For the text-containing cell, return its midpoint in (X, Y) coordinate format. 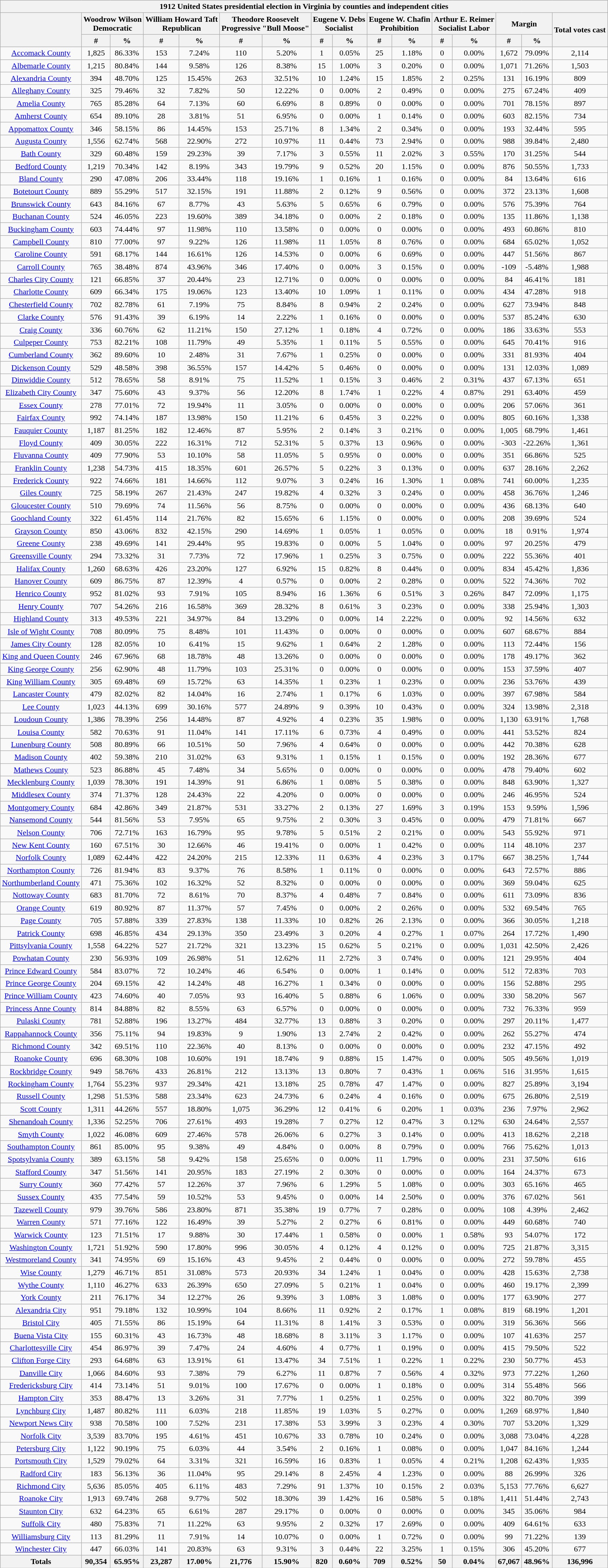
Eugene V. DebsSocialist (339, 24)
623 (241, 1096)
1,744 (580, 858)
645 (509, 342)
38.48% (127, 267)
29.95% (537, 958)
71.22% (537, 1536)
Norfolk City (41, 1436)
959 (580, 1009)
55.27% (537, 1034)
529 (96, 368)
82.05% (127, 644)
Danville City (41, 1373)
Chesterfield County (41, 304)
13.40% (287, 292)
422 (161, 858)
5.65% (287, 770)
39.84% (537, 141)
1,238 (96, 468)
29.17% (287, 1511)
7.52% (199, 1423)
43.06% (127, 531)
366 (509, 920)
1,487 (96, 1411)
Orange County (41, 908)
517 (161, 192)
70.34% (127, 166)
62.74% (127, 141)
15.72% (199, 682)
20.44% (199, 279)
20.83% (199, 1549)
1,558 (96, 945)
703 (580, 971)
15.63% (537, 1272)
8.77% (199, 204)
195 (161, 1436)
4.92% (287, 719)
764 (580, 204)
49.17% (537, 657)
Charlotte County (41, 292)
71.37% (127, 795)
2.02% (412, 154)
26.80% (537, 1096)
1.85% (412, 78)
170 (509, 154)
Surry County (41, 1185)
0.80% (350, 1071)
215 (241, 858)
11.56% (199, 506)
7.51% (350, 1360)
17.40% (287, 267)
33 (321, 1436)
69.15% (127, 983)
23,287 (161, 1561)
586 (161, 1210)
324 (509, 707)
18.30% (287, 1499)
9.38% (199, 1147)
71 (161, 1524)
47.28% (537, 292)
297 (509, 1021)
172 (580, 1235)
Mathews County (41, 770)
186 (509, 330)
81.29% (127, 1536)
568 (161, 141)
293 (96, 1360)
73.14% (127, 1386)
Lancaster County (41, 694)
196 (161, 1021)
8.37% (287, 895)
14.56% (537, 619)
726 (96, 870)
Nottoway County (41, 895)
90,354 (96, 1561)
708 (96, 631)
602 (580, 770)
0.39% (350, 707)
10.07% (287, 1536)
326 (580, 1474)
4.61% (199, 1436)
19.79% (287, 166)
23 (241, 279)
1,615 (580, 1071)
109 (161, 958)
Craig County (41, 330)
3.11% (350, 1335)
Powhatan County (41, 958)
26.39% (199, 1285)
77.90% (127, 455)
77.42% (127, 1185)
889 (96, 192)
6.61% (199, 1511)
27.12% (287, 330)
27.09% (287, 1285)
55.29% (127, 192)
Scott County (41, 1109)
16.49% (199, 1222)
886 (580, 870)
Campbell County (41, 242)
68.79% (537, 430)
339 (161, 920)
2,738 (580, 1272)
Halifax County (41, 568)
Patrick County (41, 933)
Smyth County (41, 1134)
543 (509, 833)
0.38% (412, 782)
79.69% (127, 506)
39.76% (127, 1210)
9.95% (287, 1524)
125 (161, 78)
77.00% (127, 242)
Fluvanna County (41, 455)
8.13% (287, 1046)
372 (509, 192)
67 (161, 204)
17.38% (287, 1423)
89.10% (127, 116)
34.97% (199, 619)
Giles County (41, 493)
86.75% (127, 581)
78.65% (127, 380)
0.48% (350, 895)
766 (509, 1147)
14.04% (199, 694)
577 (241, 707)
78.30% (127, 782)
12.39% (199, 581)
36.76% (537, 493)
69.48% (127, 682)
17.00% (199, 1561)
1,039 (96, 782)
16.32% (199, 883)
341 (96, 1260)
1,672 (509, 53)
34.18% (287, 217)
81.70% (127, 895)
820 (321, 1561)
29.13% (199, 933)
0.07% (474, 933)
Elizabeth City County (41, 393)
295 (580, 983)
437 (509, 380)
65.02% (537, 242)
Dinwiddie County (41, 380)
18 (509, 531)
82.78% (127, 304)
11.43% (287, 631)
71.55% (127, 1323)
24.20% (199, 858)
11.85% (287, 1411)
441 (509, 732)
16.59% (287, 1461)
Rappahannock County (41, 1034)
75.36% (127, 883)
502 (241, 1499)
80.70% (537, 1398)
Henry County (41, 606)
16.27% (287, 983)
696 (96, 1059)
77.76% (537, 1486)
132 (161, 1310)
164 (509, 1172)
4.60% (287, 1348)
510 (96, 506)
17.72% (537, 933)
32 (161, 91)
21.76% (199, 518)
Princess Anne County (41, 1009)
1.34% (350, 128)
458 (509, 493)
67.51% (127, 845)
101 (241, 631)
699 (161, 707)
51.44% (537, 1499)
376 (509, 1197)
413 (509, 1134)
1,031 (509, 945)
48.96% (537, 1561)
46.71% (127, 1272)
1,311 (96, 1109)
1.00% (350, 66)
397 (509, 694)
20 (380, 166)
628 (580, 744)
10.10% (199, 455)
14.39% (199, 782)
7.19% (199, 304)
3,088 (509, 1436)
Rockbridge County (41, 1071)
4.20% (287, 795)
0.96% (412, 443)
Prince William County (41, 996)
10.99% (199, 1310)
740 (580, 1222)
319 (509, 1323)
45 (161, 770)
20.93% (287, 1272)
Dickenson County (41, 368)
781 (96, 1021)
4.39% (537, 1210)
17.11% (287, 732)
25.31% (287, 669)
79.09% (537, 53)
King George County (41, 669)
74.66% (127, 481)
79 (241, 1373)
13.23% (287, 945)
28.36% (537, 757)
77.16% (127, 1222)
1,988 (580, 267)
212 (241, 1071)
2,318 (580, 707)
1,298 (96, 1096)
Essex County (41, 405)
1.23% (412, 1474)
52.25% (127, 1122)
76 (241, 870)
81.56% (127, 820)
508 (96, 744)
834 (509, 568)
31.95% (537, 1071)
8.58% (287, 870)
67,067 (509, 1561)
992 (96, 418)
66.86% (537, 455)
1.04% (412, 543)
63.91% (537, 719)
3,315 (580, 1247)
Appomattox County (41, 128)
619 (96, 908)
Goochland County (41, 518)
35 (380, 719)
278 (96, 405)
26.98% (199, 958)
314 (509, 1386)
257 (580, 1335)
177 (509, 1298)
-22.26% (537, 443)
46.85% (127, 933)
112 (241, 481)
361 (580, 405)
2.69% (412, 1524)
Mecklenburg County (41, 782)
72.44% (537, 644)
Bland County (41, 179)
14.35% (287, 682)
9.59% (537, 807)
Staunton City (41, 1511)
627 (509, 304)
20.25% (537, 543)
3.54% (287, 1448)
9.58% (199, 66)
2,218 (580, 1134)
11.37% (199, 908)
68.97% (537, 1411)
3,194 (580, 1084)
6.11% (199, 1486)
0.65% (350, 204)
4.84% (287, 1147)
44.26% (127, 1109)
Franklin County (41, 468)
483 (241, 1486)
210 (161, 757)
Nansemond County (41, 820)
Buckingham County (41, 229)
Wythe County (41, 1285)
505 (509, 1059)
45.42% (537, 568)
72.57% (537, 870)
753 (96, 342)
654 (96, 116)
6.92% (287, 568)
99 (509, 1536)
0.37% (350, 443)
28.16% (537, 468)
Theodore RooseveltProgressive "Bull Moose" (265, 24)
9.88% (199, 1235)
74.14% (127, 418)
595 (580, 128)
Sussex County (41, 1197)
1.74% (350, 393)
8.55% (199, 1009)
262 (509, 1034)
74.60% (127, 996)
25.89% (537, 1084)
1,556 (96, 141)
527 (161, 945)
8.61% (199, 895)
Clifton Forge City (41, 1360)
Margin (524, 24)
9.42% (199, 1159)
Buena Vista City (41, 1335)
70 (241, 895)
625 (580, 883)
824 (580, 732)
0.41% (350, 1109)
1.98% (412, 719)
Culpeper County (41, 342)
52.31% (287, 443)
11.31% (287, 1323)
29.23% (199, 154)
847 (509, 594)
1,022 (96, 1134)
80.82% (127, 1411)
591 (96, 254)
1,130 (509, 719)
436 (509, 506)
94 (161, 1034)
47.15% (537, 1046)
351 (509, 455)
78.39% (127, 719)
73.94% (537, 304)
33.63% (537, 330)
336 (96, 330)
104 (241, 1310)
Fauquier County (41, 430)
Prince Edward County (41, 971)
59.78% (537, 1260)
Hampton City (41, 1398)
60.16% (537, 418)
19.60% (199, 217)
313 (96, 619)
82.15% (537, 116)
Fredericksburg City (41, 1386)
16.73% (199, 1335)
103 (241, 669)
85.05% (127, 1486)
81.93% (537, 355)
291 (509, 393)
-5.48% (537, 267)
King William County (41, 682)
588 (161, 1096)
18.74% (287, 1059)
277 (580, 1298)
28 (161, 116)
3.05% (287, 405)
2.45% (350, 1474)
65.16% (537, 1185)
5.63% (287, 204)
640 (580, 506)
1,733 (580, 166)
3.25% (412, 1549)
81.02% (127, 594)
2,962 (580, 1109)
10.97% (287, 141)
80.92% (127, 908)
16.79% (199, 833)
Brunswick County (41, 204)
62.43% (537, 1461)
83 (161, 870)
571 (96, 1222)
971 (580, 833)
5.20% (287, 53)
9.39% (287, 1298)
45.20% (537, 1549)
0.91% (537, 531)
732 (509, 1009)
9.77% (199, 1499)
480 (96, 1524)
19.06% (199, 292)
Montgomery County (41, 807)
159 (161, 154)
60.00% (537, 481)
Amelia County (41, 103)
19.28% (287, 1122)
3.26% (199, 1398)
1,187 (96, 430)
1,219 (96, 166)
83.70% (127, 1436)
James City County (41, 644)
353 (96, 1398)
36 (161, 1474)
85.00% (127, 1147)
24.89% (287, 707)
118 (241, 179)
12.20% (287, 393)
67.96% (127, 657)
306 (509, 1549)
Accomack County (41, 53)
11.52% (287, 380)
30.16% (199, 707)
0.73% (350, 732)
27.46% (199, 1134)
Arthur E. ReimerSocialist Labor (464, 24)
3.99% (350, 1423)
1.90% (287, 1034)
54.26% (127, 606)
69.74% (127, 1499)
1,279 (96, 1272)
17.67% (287, 1386)
12.62% (287, 958)
21.43% (199, 493)
66.03% (127, 1549)
8.48% (199, 631)
Southampton County (41, 1147)
73.09% (537, 895)
139 (580, 1536)
305 (96, 682)
15.16% (199, 1260)
Augusta County (41, 141)
455 (580, 1260)
22.90% (199, 141)
1,336 (96, 1122)
82.21% (127, 342)
5.95% (287, 430)
79.18% (127, 1310)
0.74% (412, 958)
Fairfax County (41, 418)
Warwick County (41, 1235)
10.51% (199, 744)
York County (41, 1298)
650 (241, 1285)
861 (96, 1147)
Isle of Wight County (41, 631)
192 (509, 757)
33.27% (287, 807)
Prince George County (41, 983)
76.33% (537, 1009)
6.69% (287, 103)
Page County (41, 920)
Wise County (41, 1272)
2.13% (412, 920)
58.76% (127, 1071)
582 (96, 732)
850 (96, 531)
1,075 (241, 1109)
46.41% (537, 279)
13.58% (287, 229)
26.06% (287, 1134)
187 (161, 418)
24.73% (287, 1096)
1,477 (580, 1021)
2.72% (350, 958)
952 (96, 594)
532 (509, 908)
741 (509, 481)
33.44% (199, 179)
19.94% (199, 405)
19.82% (287, 493)
537 (509, 317)
7.45% (287, 908)
221 (161, 619)
398 (161, 368)
Total votes cast (580, 30)
Charlottesville City (41, 1348)
12.03% (537, 368)
70.58% (127, 1423)
6.95% (287, 116)
698 (96, 933)
287 (241, 1511)
13.91% (199, 1360)
77.01% (127, 405)
71.51% (127, 1235)
232 (509, 1046)
59.04% (537, 883)
23.80% (199, 1210)
356 (96, 1034)
453 (580, 1360)
1,608 (580, 192)
1,490 (580, 933)
15.90% (287, 1561)
Nelson County (41, 833)
58.19% (127, 493)
57.88% (127, 920)
160 (96, 845)
75.62% (537, 1147)
13.26% (287, 657)
7.95% (199, 820)
1,023 (96, 707)
Frederick County (41, 481)
King and Queen County (41, 657)
75.39% (537, 204)
13.47% (287, 1360)
Radford City (41, 1474)
734 (580, 116)
42.86% (127, 807)
1,529 (96, 1461)
13.13% (287, 1071)
0.95% (350, 455)
557 (161, 1109)
67.13% (537, 380)
60 (241, 103)
223 (161, 217)
-303 (509, 443)
1,840 (580, 1411)
80.84% (127, 66)
11.05% (287, 455)
79.02% (127, 1461)
62.90% (127, 669)
474 (580, 1034)
48.10% (537, 845)
11.86% (537, 217)
51.53% (127, 1096)
492 (580, 1046)
38.25% (537, 858)
46.27% (127, 1285)
Grayson County (41, 531)
0.60% (350, 1561)
709 (380, 1561)
91.43% (127, 317)
18.78% (199, 657)
601 (241, 468)
637 (509, 468)
7.97% (537, 1109)
60.31% (127, 1335)
6.27% (287, 1373)
71.26% (537, 66)
0.69% (412, 254)
0.47% (412, 1122)
922 (96, 481)
6.57% (287, 1009)
50.55% (537, 166)
57.06% (537, 405)
675 (509, 1096)
421 (241, 1084)
46.95% (537, 795)
9.62% (287, 644)
Portsmouth City (41, 1461)
Alexandria City (41, 1310)
10.52% (199, 1197)
705 (96, 920)
14.53% (287, 254)
27 (380, 807)
8.91% (199, 380)
63.40% (537, 393)
247 (241, 493)
107 (509, 1335)
938 (96, 1423)
15.45% (199, 78)
1,461 (580, 430)
Alleghany County (41, 91)
17.96% (287, 556)
827 (509, 1084)
8.84% (287, 304)
211 (96, 1298)
32.15% (199, 192)
573 (241, 1272)
69.51% (127, 1046)
2.48% (199, 355)
193 (509, 128)
23.20% (199, 568)
Richmond City (41, 1486)
7.73% (199, 556)
1,066 (96, 1373)
80.89% (127, 744)
23.34% (199, 1096)
64.61% (537, 1524)
7.67% (287, 355)
84.60% (127, 1373)
68.63% (127, 568)
New Kent County (41, 845)
484 (241, 1021)
77.54% (127, 1197)
275 (509, 91)
Greensville County (41, 556)
81.25% (127, 430)
1,721 (96, 1247)
85.28% (127, 103)
8.75% (287, 506)
60.68% (537, 1222)
18.68% (287, 1335)
79.40% (537, 770)
435 (96, 1197)
0.31% (474, 380)
Washington County (41, 1247)
59 (161, 1197)
0.57% (287, 581)
Shenandoah County (41, 1122)
1,201 (580, 1310)
414 (96, 1386)
Norfolk County (41, 858)
673 (580, 1172)
1,019 (580, 1059)
2,480 (580, 141)
74.36% (537, 581)
1,361 (580, 443)
268 (161, 1499)
26.99% (537, 1474)
973 (509, 1373)
Suffolk City (41, 1524)
46.05% (127, 217)
53.52% (537, 732)
64.22% (127, 945)
Totals (41, 1561)
17.80% (199, 1247)
1,338 (580, 418)
86.97% (127, 1348)
21,776 (241, 1561)
7.82% (199, 91)
12.26% (199, 1185)
2,462 (580, 1210)
1.36% (350, 594)
9.22% (199, 242)
5.27% (287, 1222)
66 (161, 744)
832 (161, 531)
0.76% (412, 242)
7.05% (199, 996)
5,153 (509, 1486)
23.49% (287, 933)
303 (509, 1185)
2.50% (412, 1197)
525 (580, 455)
8.19% (199, 166)
10.60% (199, 1059)
58.20% (537, 996)
32.44% (537, 128)
360 (96, 1185)
553 (580, 330)
7.24% (199, 53)
984 (580, 1511)
-109 (509, 267)
1,329 (580, 1423)
7.29% (287, 1486)
8.94% (287, 594)
1.28% (412, 644)
7.13% (199, 103)
70.41% (537, 342)
478 (509, 770)
4,228 (580, 1436)
35.06% (537, 1511)
9.75% (287, 820)
13.18% (287, 1084)
68.30% (127, 1059)
Williamsburg City (41, 1536)
Madison County (41, 757)
68.13% (537, 506)
1,411 (509, 1499)
Newport News City (41, 1423)
523 (96, 770)
81.94% (127, 870)
19.16% (287, 179)
39.69% (537, 518)
578 (241, 1134)
6.19% (199, 317)
471 (96, 883)
1,836 (580, 568)
Alexandria County (41, 78)
0.89% (350, 103)
1,122 (96, 1448)
Buchanan County (41, 217)
0.75% (412, 556)
16.58% (199, 606)
16.19% (537, 78)
18.80% (199, 1109)
611 (509, 895)
1.41% (350, 1323)
1.05% (350, 242)
712 (241, 443)
Northampton County (41, 870)
937 (161, 1084)
59.38% (127, 757)
0.94% (350, 304)
0.61% (350, 606)
24 (241, 1348)
14.24% (199, 983)
83.07% (127, 971)
0.81% (412, 1222)
73.32% (127, 556)
Bristol City (41, 1323)
92 (509, 619)
237 (580, 845)
6,627 (580, 1486)
1,246 (580, 493)
338 (509, 606)
516 (509, 1071)
918 (580, 292)
12.46% (199, 430)
66.85% (127, 279)
Pulaski County (41, 1021)
23.13% (537, 192)
Amherst County (41, 116)
56.93% (127, 958)
208 (509, 518)
Lee County (41, 707)
31.08% (199, 1272)
Warren County (41, 1222)
2,262 (580, 468)
26.57% (287, 468)
426 (161, 568)
Middlesex County (41, 795)
0.83% (350, 1461)
1.30% (412, 481)
75.60% (127, 393)
0.62% (350, 945)
874 (161, 267)
68.67% (537, 631)
884 (580, 631)
86.33% (127, 53)
75.11% (127, 1034)
29.34% (199, 1084)
331 (509, 355)
10.67% (287, 1436)
7.47% (199, 1348)
1,175 (580, 594)
10.24% (199, 971)
55.36% (537, 556)
64.23% (127, 1511)
82.02% (127, 694)
54.07% (537, 1235)
1,235 (580, 481)
105 (241, 594)
2.94% (412, 141)
1,303 (580, 606)
14.66% (199, 481)
651 (580, 380)
949 (96, 1071)
0.84% (412, 895)
6.86% (287, 782)
1,935 (580, 1461)
12.71% (287, 279)
25.65% (287, 1159)
88 (509, 1474)
36.29% (287, 1109)
399 (580, 1398)
27.61% (199, 1122)
17.44% (287, 1235)
56.36% (537, 1323)
31.02% (199, 757)
15.65% (287, 518)
Spotsylvania County (41, 1159)
7.48% (199, 770)
1,005 (509, 430)
44 (241, 1448)
64.68% (127, 1360)
182 (161, 430)
1,047 (509, 1448)
49.56% (537, 1059)
52 (241, 883)
12.27% (199, 1298)
5.35% (287, 342)
Gloucester County (41, 506)
65.95% (127, 1561)
264 (509, 933)
20.95% (199, 1172)
7.77% (287, 1398)
54.73% (127, 468)
67.02% (537, 1197)
407 (580, 669)
1.79% (412, 1159)
61.45% (127, 518)
19.17% (537, 1285)
48.70% (127, 78)
Botetourt County (41, 192)
42.50% (537, 945)
46.08% (127, 1134)
178 (509, 657)
66.34% (127, 292)
1,138 (580, 217)
Floyd County (41, 443)
Stafford County (41, 1172)
102 (161, 883)
294 (96, 556)
84.88% (127, 1009)
402 (96, 757)
867 (580, 254)
42 (161, 983)
433 (161, 1071)
442 (509, 744)
47.08% (127, 179)
9.07% (287, 481)
31.25% (537, 154)
127 (241, 568)
Loudoun County (41, 719)
175 (161, 292)
Tazewell County (41, 1210)
561 (580, 1197)
996 (241, 1247)
394 (96, 78)
37.50% (537, 1159)
142 (161, 166)
1,974 (580, 531)
6.54% (287, 971)
16.61% (199, 254)
14.69% (287, 531)
67.98% (537, 694)
Highland County (41, 619)
460 (509, 1285)
836 (580, 895)
Winchester City (41, 1549)
267 (161, 493)
1,596 (580, 807)
Richmond County (41, 1046)
73.04% (537, 1436)
55.23% (127, 1084)
7.38% (199, 1373)
7.17% (287, 154)
1.29% (350, 1185)
814 (96, 1009)
Albemarle County (41, 66)
988 (509, 141)
Henrico County (41, 594)
Cumberland County (41, 355)
163 (161, 833)
Russell County (41, 1096)
155 (96, 1335)
5,636 (96, 1486)
Greene County (41, 543)
2,557 (580, 1122)
1.69% (412, 807)
14.45% (199, 128)
13.64% (537, 179)
60.48% (127, 154)
44.13% (127, 707)
Westmoreland County (41, 1260)
74 (161, 506)
Eugene W. ChafinProhibition (399, 24)
37.59% (537, 669)
80.09% (127, 631)
13.29% (287, 619)
12.22% (287, 91)
1,386 (96, 719)
60.86% (537, 229)
69.54% (537, 908)
62 (161, 330)
1.06% (412, 996)
428 (509, 1272)
218 (241, 1411)
454 (96, 1348)
Rockingham County (41, 1084)
135 (509, 217)
51.92% (127, 1247)
1,215 (96, 66)
1912 United States presidential election in Virginia by counties and independent cities (304, 7)
979 (96, 1210)
Roanoke City (41, 1499)
1,218 (580, 920)
25.71% (287, 128)
158 (241, 1159)
20.11% (537, 1021)
Roanoke County (41, 1059)
11.88% (287, 192)
138 (241, 920)
49.53% (127, 619)
701 (509, 103)
805 (509, 418)
11.33% (287, 920)
18.35% (199, 468)
329 (96, 154)
0.92% (350, 1310)
204 (96, 983)
77.22% (537, 1373)
9.78% (287, 833)
13.27% (199, 1021)
897 (580, 103)
263 (241, 78)
27.19% (287, 1172)
72.09% (537, 594)
24.64% (537, 1122)
9.01% (199, 1386)
53.76% (537, 682)
86.88% (127, 770)
88.47% (127, 1398)
49.69% (127, 543)
68.19% (537, 1310)
1,071 (509, 66)
18.62% (537, 1134)
Louisa County (41, 732)
238 (96, 543)
3.31% (199, 1461)
1,052 (580, 242)
819 (509, 1310)
47 (380, 1084)
70.38% (537, 744)
3.81% (199, 116)
2,519 (580, 1096)
75.83% (127, 1524)
24.37% (537, 1172)
79.50% (537, 1348)
Pittsylvania County (41, 945)
Lynchburg City (41, 1411)
1.17% (412, 1335)
72.71% (127, 833)
74.44% (127, 229)
349 (161, 807)
6.41% (199, 644)
12.66% (199, 845)
42.15% (199, 531)
423 (96, 996)
73 (380, 141)
Hanover County (41, 581)
Northumberland County (41, 883)
21.72% (199, 945)
325 (96, 91)
Carroll County (41, 267)
Bedford County (41, 166)
63.15% (127, 1159)
16.40% (287, 996)
55.92% (537, 833)
449 (509, 1222)
Bath County (41, 154)
32.77% (287, 1021)
70.63% (127, 732)
951 (96, 1310)
1,269 (509, 1411)
567 (580, 996)
157 (241, 368)
29.14% (287, 1474)
Lunenburg County (41, 744)
465 (580, 1185)
2,426 (580, 945)
Woodrow WilsonDemocratic (113, 24)
68 (161, 657)
68.17% (127, 254)
1,327 (580, 782)
0.06% (474, 1071)
24.43% (199, 795)
48.58% (127, 368)
345 (509, 1511)
55.48% (537, 1386)
342 (96, 1046)
Charles City County (41, 279)
916 (580, 342)
14.48% (199, 719)
12.33% (287, 858)
2,114 (580, 53)
2,399 (580, 1285)
111 (161, 1411)
809 (580, 78)
78.15% (537, 103)
76.17% (127, 1298)
1.09% (350, 292)
72.83% (537, 971)
85.24% (537, 317)
1,208 (509, 1461)
374 (96, 795)
Petersburg City (41, 1448)
8.32% (287, 883)
8.66% (287, 1310)
1.42% (350, 1499)
1.18% (412, 53)
350 (241, 933)
1,110 (96, 1285)
876 (509, 166)
330 (509, 996)
851 (161, 1272)
41.63% (537, 1335)
32.51% (287, 78)
343 (241, 166)
0.63% (350, 858)
89.60% (127, 355)
36.55% (199, 368)
216 (161, 606)
50.77% (537, 1360)
29.44% (199, 543)
607 (509, 631)
22.36% (199, 1046)
1,768 (580, 719)
53.20% (537, 1423)
16.31% (199, 443)
451 (241, 1436)
1,913 (96, 1499)
28.32% (287, 606)
1,503 (580, 66)
3,539 (96, 1436)
William Howard TaftRepublican (182, 24)
26.81% (199, 1071)
531 (241, 807)
1,825 (96, 53)
11.22% (199, 1524)
74.95% (127, 1260)
1,764 (96, 1084)
136,996 (580, 1561)
401 (580, 556)
8.38% (287, 66)
90.19% (127, 1448)
43.96% (199, 267)
0.53% (412, 1323)
79.46% (127, 91)
14.42% (287, 368)
439 (580, 682)
67.24% (537, 91)
62.44% (127, 858)
590 (161, 1247)
122 (161, 1222)
56.13% (127, 1474)
25.94% (537, 606)
35.38% (287, 1210)
459 (580, 393)
60.76% (127, 330)
1.37% (350, 1486)
683 (96, 895)
71.81% (537, 820)
58.15% (127, 128)
1,013 (580, 1147)
Caroline County (41, 254)
27.83% (199, 920)
871 (241, 1210)
2,743 (580, 1499)
Clarke County (41, 317)
15.19% (199, 1323)
1,244 (580, 1448)
19.41% (287, 845)
